Identify which cell holds the provided text, then report its (X, Y) central coordinate. 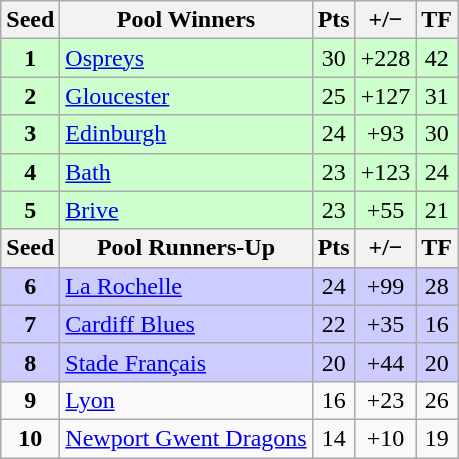
1 (30, 58)
+99 (386, 286)
Gloucester (186, 96)
+44 (386, 362)
31 (437, 96)
5 (30, 210)
+35 (386, 324)
Bath (186, 172)
+123 (386, 172)
Stade Français (186, 362)
2 (30, 96)
+228 (386, 58)
42 (437, 58)
22 (334, 324)
Ospreys (186, 58)
21 (437, 210)
Pool Runners-Up (186, 248)
26 (437, 400)
+10 (386, 438)
Cardiff Blues (186, 324)
4 (30, 172)
3 (30, 134)
Pool Winners (186, 20)
+127 (386, 96)
14 (334, 438)
Edinburgh (186, 134)
La Rochelle (186, 286)
28 (437, 286)
Newport Gwent Dragons (186, 438)
19 (437, 438)
9 (30, 400)
Brive (186, 210)
+55 (386, 210)
10 (30, 438)
+23 (386, 400)
8 (30, 362)
25 (334, 96)
6 (30, 286)
7 (30, 324)
+93 (386, 134)
Lyon (186, 400)
